Extract the (X, Y) coordinate from the center of the cell holding the provided text.  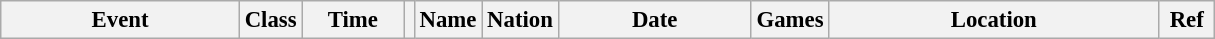
Name (448, 20)
Ref (1187, 20)
Nation (520, 20)
Date (654, 20)
Class (270, 20)
Location (994, 20)
Games (790, 20)
Time (353, 20)
Event (120, 20)
